Return the [X, Y] coordinate for the center point of the cell that contains the specified text.  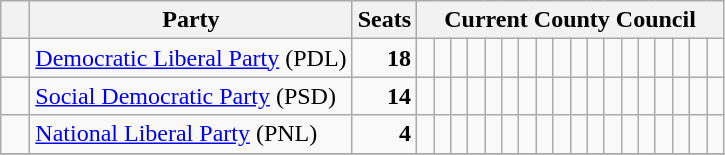
18 [384, 58]
Social Democratic Party (PSD) [191, 96]
Democratic Liberal Party (PDL) [191, 58]
Party [191, 20]
Current County Council [570, 20]
14 [384, 96]
National Liberal Party (PNL) [191, 134]
4 [384, 134]
Seats [384, 20]
